Return the [X, Y] coordinate for the center point of the cell that contains the specified text.  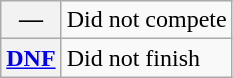
— [31, 20]
DNF [31, 58]
Did not compete [146, 20]
Did not finish [146, 58]
